Identify which cell holds the provided text, then report its (x, y) central coordinate. 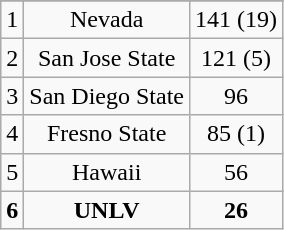
2 (12, 58)
141 (19) (236, 20)
Fresno State (107, 134)
85 (1) (236, 134)
5 (12, 172)
4 (12, 134)
121 (5) (236, 58)
1 (12, 20)
UNLV (107, 210)
56 (236, 172)
San Jose State (107, 58)
96 (236, 96)
Nevada (107, 20)
3 (12, 96)
Hawaii (107, 172)
26 (236, 210)
6 (12, 210)
San Diego State (107, 96)
